Provide the [x, y] coordinate of the cell's center where the given text is located.  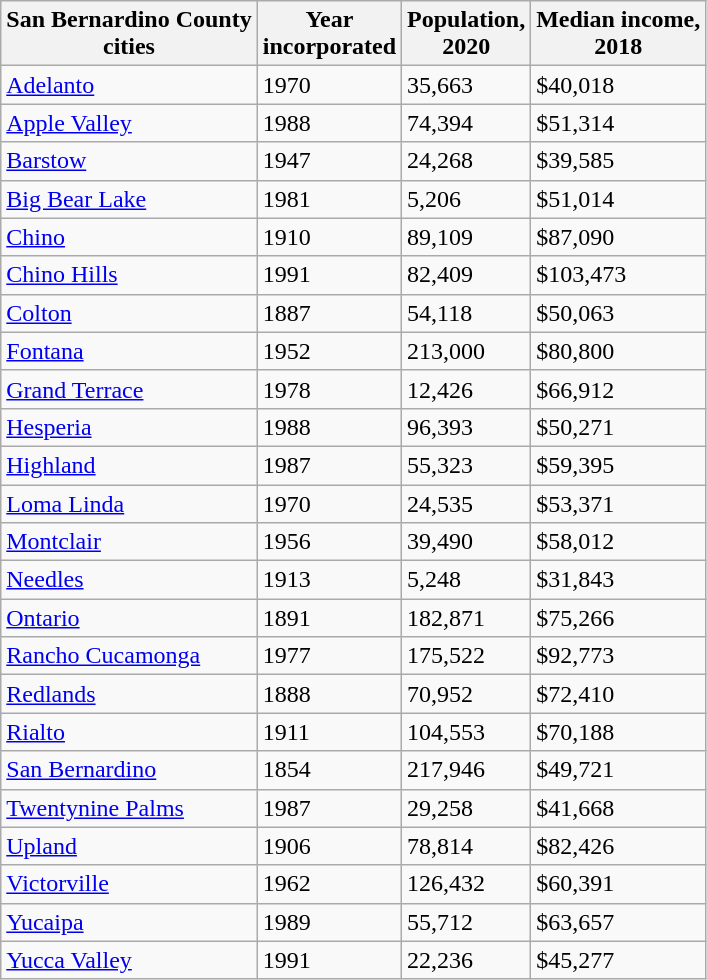
Yucaipa [129, 922]
1888 [329, 694]
$40,018 [618, 85]
213,000 [466, 351]
Redlands [129, 694]
Fontana [129, 351]
San Bernardino [129, 770]
104,553 [466, 732]
1977 [329, 656]
Needles [129, 580]
Twentynine Palms [129, 808]
1911 [329, 732]
$59,395 [618, 465]
55,323 [466, 465]
1981 [329, 199]
$66,912 [618, 389]
24,535 [466, 503]
55,712 [466, 922]
Montclair [129, 542]
39,490 [466, 542]
1989 [329, 922]
35,663 [466, 85]
175,522 [466, 656]
$80,800 [618, 351]
12,426 [466, 389]
70,952 [466, 694]
74,394 [466, 123]
Population,2020 [466, 34]
Chino [129, 237]
29,258 [466, 808]
$82,426 [618, 846]
$92,773 [618, 656]
Yucca Valley [129, 960]
$51,014 [618, 199]
1956 [329, 542]
$50,271 [618, 427]
96,393 [466, 427]
1910 [329, 237]
Apple Valley [129, 123]
Hesperia [129, 427]
Grand Terrace [129, 389]
Highland [129, 465]
1887 [329, 313]
$75,266 [618, 618]
$72,410 [618, 694]
1952 [329, 351]
82,409 [466, 275]
22,236 [466, 960]
$63,657 [618, 922]
Victorville [129, 884]
Rancho Cucamonga [129, 656]
$60,391 [618, 884]
24,268 [466, 161]
1854 [329, 770]
$51,314 [618, 123]
1978 [329, 389]
Yearincorporated [329, 34]
Colton [129, 313]
$45,277 [618, 960]
1891 [329, 618]
126,432 [466, 884]
$87,090 [618, 237]
Median income,2018 [618, 34]
$41,668 [618, 808]
San Bernardino Countycities [129, 34]
$53,371 [618, 503]
5,248 [466, 580]
Adelanto [129, 85]
217,946 [466, 770]
$70,188 [618, 732]
$58,012 [618, 542]
$50,063 [618, 313]
182,871 [466, 618]
Barstow [129, 161]
1947 [329, 161]
Chino Hills [129, 275]
1962 [329, 884]
Upland [129, 846]
89,109 [466, 237]
Ontario [129, 618]
$49,721 [618, 770]
54,118 [466, 313]
Big Bear Lake [129, 199]
1913 [329, 580]
1906 [329, 846]
$31,843 [618, 580]
78,814 [466, 846]
Loma Linda [129, 503]
$39,585 [618, 161]
Rialto [129, 732]
$103,473 [618, 275]
5,206 [466, 199]
